Find where the given text appears and provide that cell's center as (X, Y) coordinate. 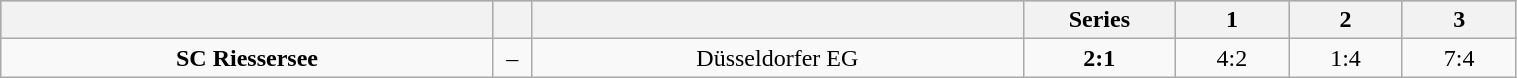
1:4 (1346, 58)
4:2 (1232, 58)
3 (1459, 20)
Düsseldorfer EG (777, 58)
Series (1100, 20)
1 (1232, 20)
2:1 (1100, 58)
SC Riessersee (247, 58)
7:4 (1459, 58)
– (512, 58)
2 (1346, 20)
